Return [x, y] of the center of cell containing provided text 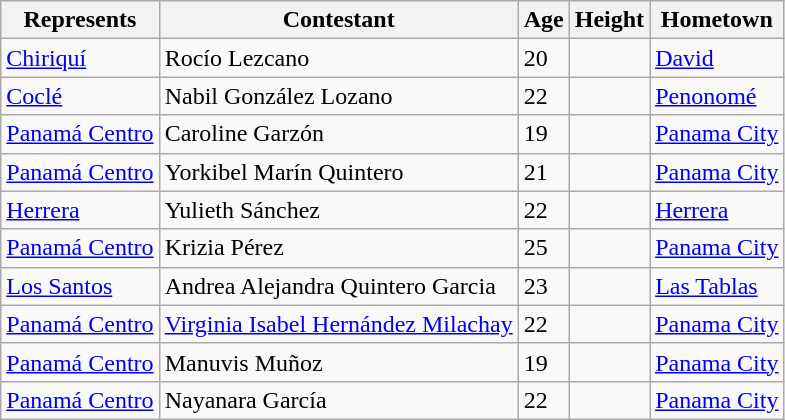
Hometown [717, 20]
23 [544, 286]
Coclé [80, 96]
Nabil González Lozano [338, 96]
Represents [80, 20]
Andrea Alejandra Quintero Garcia [338, 286]
Las Tablas [717, 286]
Yulieth Sánchez [338, 210]
Yorkibel Marín Quintero [338, 172]
Virginia Isabel Hernández Milachay [338, 324]
Los Santos [80, 286]
Rocío Lezcano [338, 58]
Nayanara García [338, 400]
Chiriquí [80, 58]
Caroline Garzón [338, 134]
David [717, 58]
Age [544, 20]
20 [544, 58]
Height [609, 20]
Krizia Pérez [338, 248]
Penonomé [717, 96]
Contestant [338, 20]
21 [544, 172]
25 [544, 248]
Manuvis Muñoz [338, 362]
